Capture the cell that displays the provided text and extract its (X, Y) central coordinate. 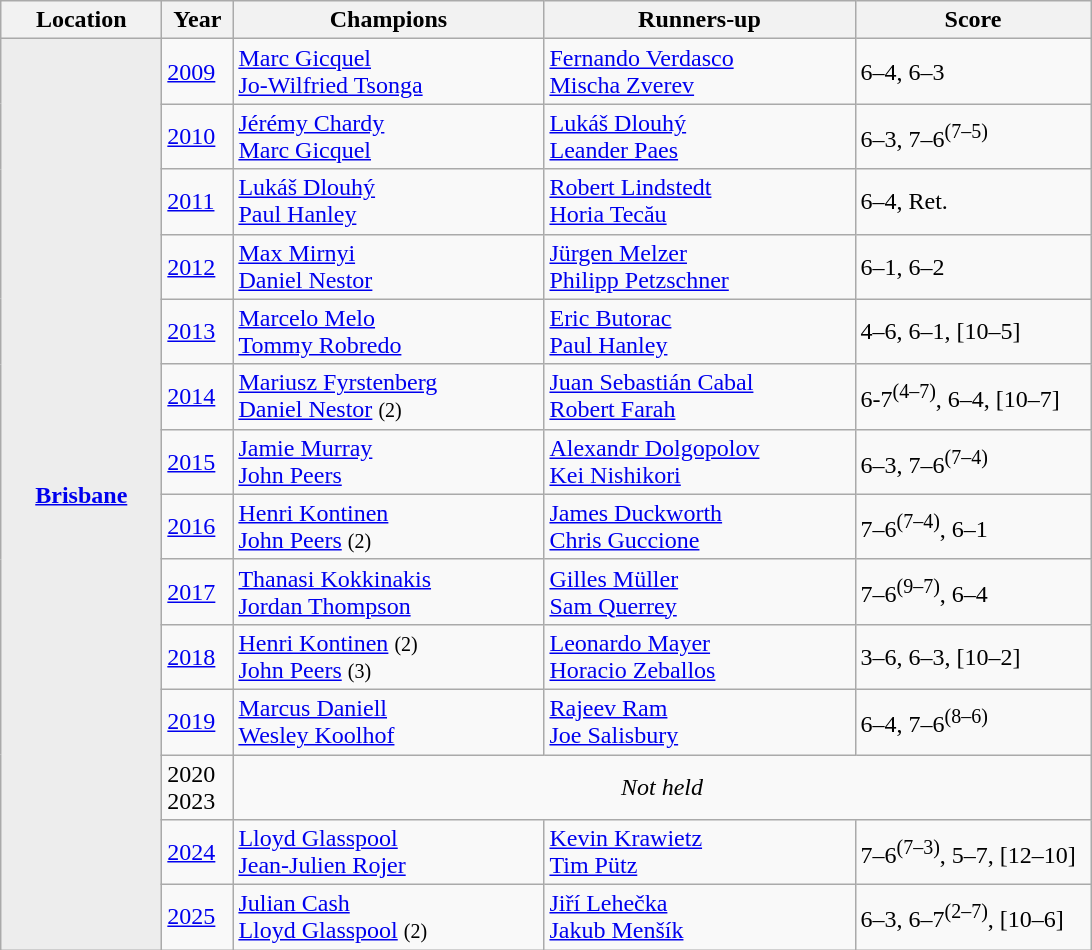
Jürgen Melzer Philipp Petzschner (700, 266)
Score (973, 20)
Leonardo Mayer Horacio Zeballos (700, 656)
2012 (198, 266)
Julian Cash Lloyd Glasspool (2) (388, 918)
7–6(7–3), 5–7, [12–10] (973, 852)
2010 (198, 136)
2018 (198, 656)
Lukáš Dlouhý Paul Hanley (388, 202)
2017 (198, 592)
Jérémy Chardy Marc Gicquel (388, 136)
6–4, 6–3 (973, 72)
Alexandr Dolgopolov Kei Nishikori (700, 462)
2020 2023 (198, 786)
6–4, 7–6(8–6) (973, 722)
6-7(4–7), 6–4, [10–7] (973, 396)
Max Mirnyi Daniel Nestor (388, 266)
Rajeev Ram Joe Salisbury (700, 722)
6–3, 7–6(7–5) (973, 136)
2015 (198, 462)
Marcelo Melo Tommy Robredo (388, 332)
Brisbane (82, 494)
Marc Gicquel Jo-Wilfried Tsonga (388, 72)
2019 (198, 722)
Runners-up (700, 20)
4–6, 6–1, [10–5] (973, 332)
Mariusz Fyrstenberg Daniel Nestor (2) (388, 396)
Lloyd Glasspool Jean-Julien Rojer (388, 852)
Year (198, 20)
Lukáš Dlouhý Leander Paes (700, 136)
Henri Kontinen (2) John Peers (3) (388, 656)
Jiří Lehečka Jakub Menšík (700, 918)
7–6(9–7), 6–4 (973, 592)
Thanasi Kokkinakis Jordan Thompson (388, 592)
7–6(7–4), 6–1 (973, 526)
6–3, 6–7(2–7), [10–6] (973, 918)
James Duckworth Chris Guccione (700, 526)
3–6, 6–3, [10–2] (973, 656)
Not held (662, 786)
Kevin Krawietz Tim Pütz (700, 852)
Robert Lindstedt Horia Tecău (700, 202)
Henri Kontinen John Peers (2) (388, 526)
6–1, 6–2 (973, 266)
6–3, 7–6(7–4) (973, 462)
Juan Sebastián Cabal Robert Farah (700, 396)
Jamie Murray John Peers (388, 462)
2009 (198, 72)
Marcus Daniell Wesley Koolhof (388, 722)
2025 (198, 918)
2014 (198, 396)
Gilles Müller Sam Querrey (700, 592)
Eric Butorac Paul Hanley (700, 332)
Fernando Verdasco Mischa Zverev (700, 72)
Champions (388, 20)
2024 (198, 852)
2011 (198, 202)
6–4, Ret. (973, 202)
2016 (198, 526)
2013 (198, 332)
Location (82, 20)
